Return the [X, Y] coordinate for the center point of the cell that contains the specified text.  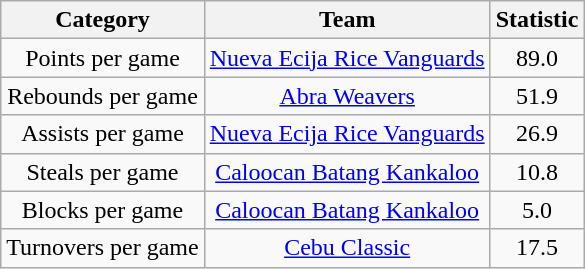
Points per game [102, 58]
51.9 [537, 96]
17.5 [537, 248]
Cebu Classic [347, 248]
26.9 [537, 134]
Abra Weavers [347, 96]
Team [347, 20]
Category [102, 20]
5.0 [537, 210]
Rebounds per game [102, 96]
Blocks per game [102, 210]
Steals per game [102, 172]
Turnovers per game [102, 248]
Assists per game [102, 134]
89.0 [537, 58]
Statistic [537, 20]
10.8 [537, 172]
